Scan for the cell matching the given text and deliver its (x, y) coordinate at center. 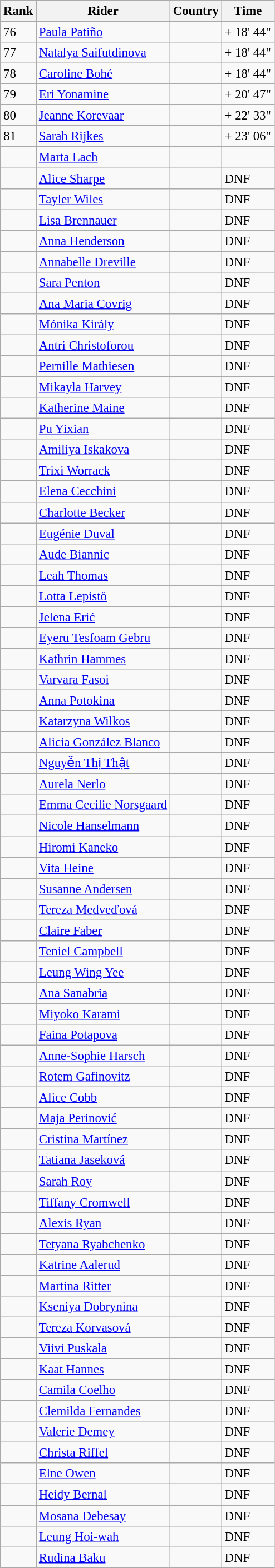
Jeanne Korevaar (104, 116)
Kathrin Hammes (104, 659)
Valerie Demey (104, 1432)
Leung Hoi-wah (104, 1536)
Nguyễn Thị Thật (104, 763)
Leah Thomas (104, 575)
Pernille Mathiesen (104, 366)
76 (18, 32)
Tereza Korvasová (104, 1327)
77 (18, 53)
Charlotte Becker (104, 512)
Mikayla Harvey (104, 387)
Natalya Saifutdinova (104, 53)
Sarah Roy (104, 1181)
Eugénie Duval (104, 534)
Martina Ritter (104, 1286)
Katrine Aalerud (104, 1265)
Marta Lach (104, 157)
Sarah Rijkes (104, 136)
Susanne Andersen (104, 889)
Elne Owen (104, 1474)
Emma Cecilie Norsgaard (104, 805)
Anna Henderson (104, 241)
+ 20' 47" (248, 94)
Tayler Wiles (104, 199)
Alice Sharpe (104, 178)
Faina Potapova (104, 1035)
Lisa Brennauer (104, 220)
Eyeru Tesfoam Gebru (104, 638)
Antri Christoforou (104, 345)
Nicole Hanselmann (104, 826)
Tiffany Cromwell (104, 1202)
Country (196, 11)
Annabelle Dreville (104, 262)
Jelena Erić (104, 617)
Kseniya Dobrynina (104, 1307)
Tatiana Jaseková (104, 1161)
Trixi Worrack (104, 471)
Mónika Király (104, 325)
78 (18, 74)
Camila Coelho (104, 1390)
Lotta Lepistö (104, 596)
Varvara Fasoi (104, 680)
Caroline Bohé (104, 74)
Alicia González Blanco (104, 743)
Sara Penton (104, 283)
Alexis Ryan (104, 1223)
Leung Wing Yee (104, 972)
+ 23' 06" (248, 136)
Ana Sanabria (104, 993)
Heidy Bernal (104, 1495)
Hiromi Kaneko (104, 847)
Aude Biannic (104, 554)
Clemilda Fernandes (104, 1411)
Teniel Campbell (104, 952)
Cristina Martínez (104, 1139)
Kaat Hannes (104, 1370)
Time (248, 11)
Paula Patiño (104, 32)
Alice Cobb (104, 1098)
Rotem Gafinovitz (104, 1077)
Maja Perinović (104, 1118)
Pu Yixian (104, 429)
80 (18, 116)
Ana Maria Covrig (104, 303)
Tetyana Ryabchenko (104, 1244)
Rank (18, 11)
Miyoko Karami (104, 1014)
Christa Riffel (104, 1453)
Tereza Medveďová (104, 909)
Eri Yonamine (104, 94)
Katarzyna Wilkos (104, 721)
Claire Faber (104, 930)
Katherine Maine (104, 408)
Rudina Baku (104, 1557)
Viivi Puskala (104, 1348)
Anne-Sophie Harsch (104, 1056)
+ 22' 33" (248, 116)
79 (18, 94)
81 (18, 136)
Vita Heine (104, 868)
Amiliya Iskakova (104, 450)
Rider (104, 11)
Elena Cecchini (104, 492)
Mosana Debesay (104, 1516)
Aurela Nerlo (104, 784)
Anna Potokina (104, 701)
